Identify which cell holds the provided text, then report its (x, y) central coordinate. 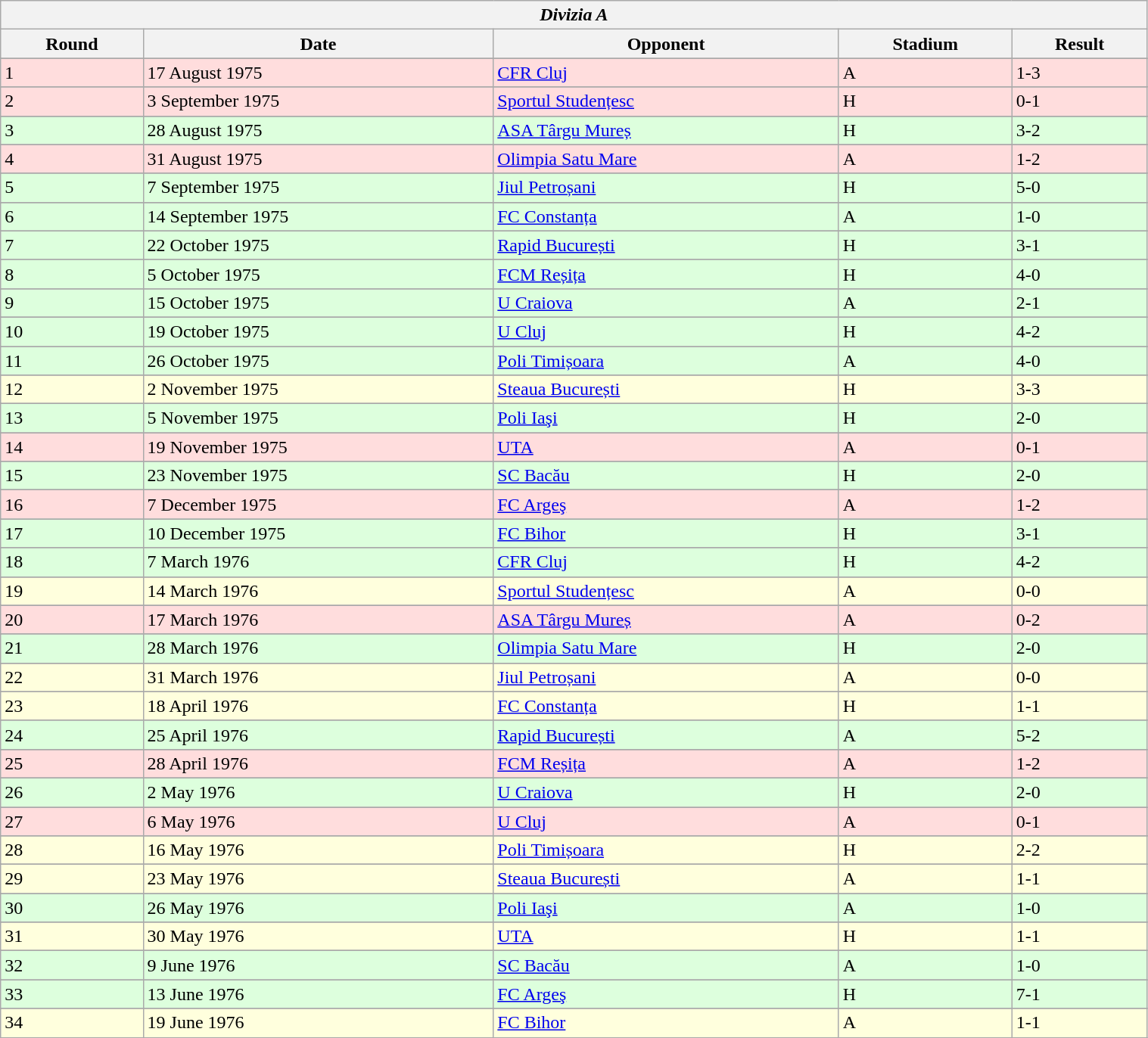
31 March 1976 (318, 677)
16 May 1976 (318, 850)
18 (72, 562)
27 (72, 821)
12 (72, 390)
23 November 1975 (318, 476)
3-2 (1079, 130)
17 (72, 533)
26 May 1976 (318, 908)
7 December 1975 (318, 505)
5 November 1975 (318, 418)
Date (318, 44)
3 September 1975 (318, 101)
14 (72, 447)
0-2 (1079, 620)
19 October 1975 (318, 331)
22 October 1975 (318, 245)
6 (72, 216)
10 December 1975 (318, 533)
31 (72, 937)
28 March 1976 (318, 648)
33 (72, 994)
21 (72, 648)
15 October 1975 (318, 303)
19 June 1976 (318, 1023)
25 (72, 763)
Divizia A (574, 15)
14 September 1975 (318, 216)
5 (72, 188)
11 (72, 361)
17 August 1975 (318, 73)
Round (72, 44)
13 June 1976 (318, 994)
2-1 (1079, 303)
1-3 (1079, 73)
Result (1079, 44)
30 May 1976 (318, 937)
3 (72, 130)
9 (72, 303)
29 (72, 879)
9 June 1976 (318, 965)
18 April 1976 (318, 706)
32 (72, 965)
31 August 1975 (318, 159)
28 April 1976 (318, 763)
7 March 1976 (318, 562)
8 (72, 274)
1 (72, 73)
26 October 1975 (318, 361)
7-1 (1079, 994)
28 August 1975 (318, 130)
23 (72, 706)
19 November 1975 (318, 447)
5-0 (1079, 188)
7 September 1975 (318, 188)
2 (72, 101)
28 (72, 850)
10 (72, 331)
6 May 1976 (318, 821)
20 (72, 620)
2 November 1975 (318, 390)
17 March 1976 (318, 620)
24 (72, 735)
13 (72, 418)
30 (72, 908)
19 (72, 591)
14 March 1976 (318, 591)
Stadium (925, 44)
15 (72, 476)
4 (72, 159)
16 (72, 505)
25 April 1976 (318, 735)
2-2 (1079, 850)
5 October 1975 (318, 274)
26 (72, 792)
5-2 (1079, 735)
3-3 (1079, 390)
2 May 1976 (318, 792)
7 (72, 245)
22 (72, 677)
34 (72, 1023)
Opponent (666, 44)
23 May 1976 (318, 879)
